For the text-containing cell, return its midpoint in [x, y] coordinate format. 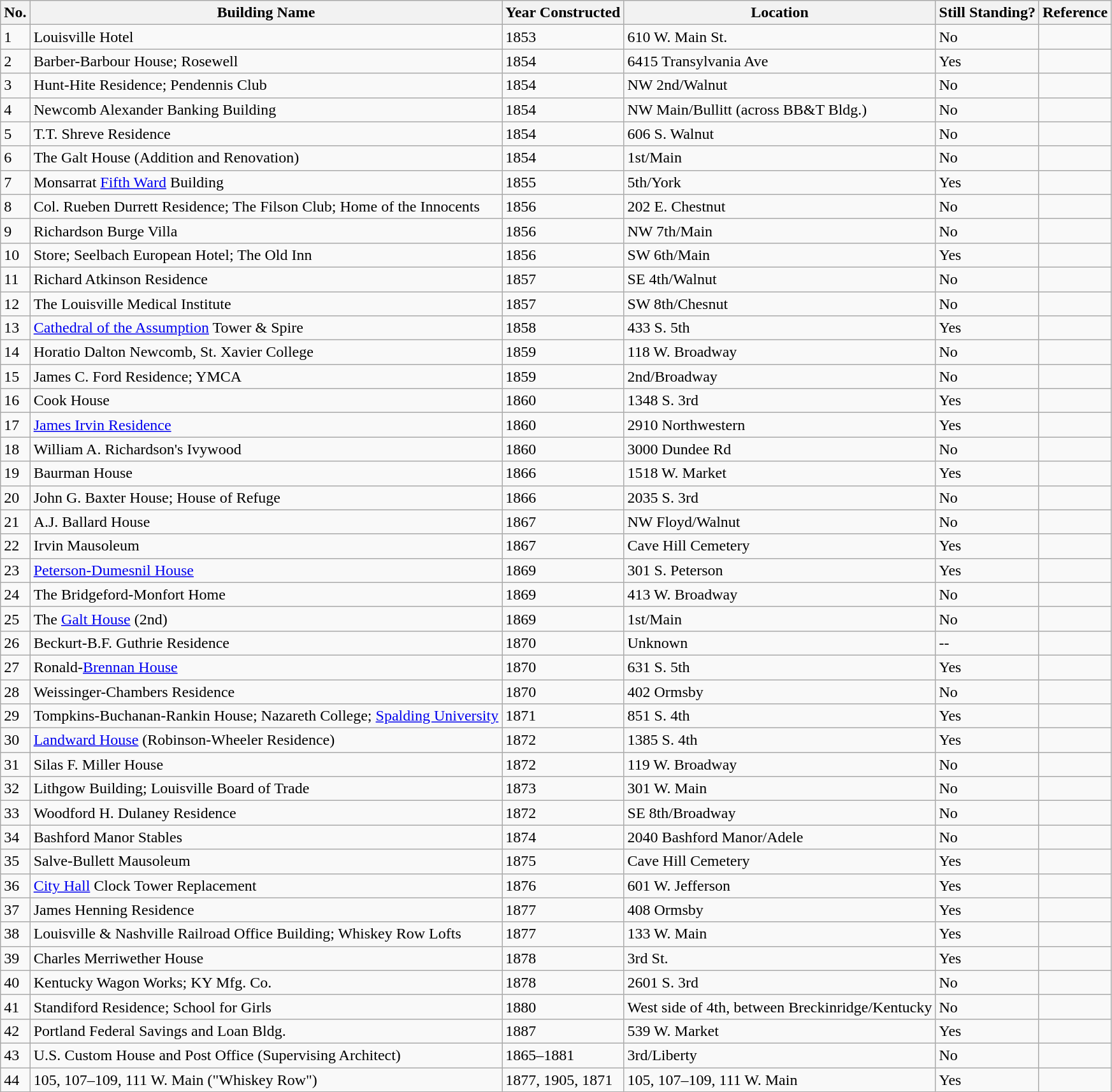
Year Constructed [563, 13]
105, 107–109, 111 W. Main [780, 1080]
30 [15, 740]
U.S. Custom House and Post Office (Supervising Architect) [266, 1055]
105, 107–109, 111 W. Main ("Whiskey Row") [266, 1080]
Bashford Manor Stables [266, 837]
James C. Ford Residence; YMCA [266, 377]
35 [15, 861]
Irvin Mausoleum [266, 546]
3 [15, 85]
NW 7th/Main [780, 231]
11 [15, 279]
John G. Baxter House; House of Refuge [266, 498]
1518 W. Market [780, 473]
NW Floyd/Walnut [780, 522]
Silas F. Miller House [266, 765]
1880 [563, 1007]
SW 8th/Chesnut [780, 304]
Lithgow Building; Louisville Board of Trade [266, 789]
City Hall Clock Tower Replacement [266, 886]
4 [15, 110]
Cathedral of the Assumption Tower & Spire [266, 328]
37 [15, 910]
2601 S. 3rd [780, 982]
West side of 4th, between Breckinridge/Kentucky [780, 1007]
2910 Northwestern [780, 425]
8 [15, 206]
Beckurt-B.F. Guthrie Residence [266, 643]
40 [15, 982]
851 S. 4th [780, 716]
413 W. Broadway [780, 594]
1874 [563, 837]
9 [15, 231]
301 S. Peterson [780, 570]
21 [15, 522]
408 Ormsby [780, 910]
3000 Dundee Rd [780, 449]
Building Name [266, 13]
15 [15, 377]
32 [15, 789]
10 [15, 255]
41 [15, 1007]
1877, 1905, 1871 [563, 1080]
Col. Rueben Durrett Residence; The Filson Club; Home of the Innocents [266, 206]
Unknown [780, 643]
1873 [563, 789]
Louisville Hotel [266, 37]
James Irvin Residence [266, 425]
14 [15, 352]
28 [15, 691]
1865–1881 [563, 1055]
26 [15, 643]
The Galt House (2nd) [266, 619]
Landward House (Robinson-Wheeler Residence) [266, 740]
Hunt-Hite Residence; Pendennis Club [266, 85]
539 W. Market [780, 1031]
SW 6th/Main [780, 255]
1853 [563, 37]
Horatio Dalton Newcomb, St. Xavier College [266, 352]
2035 S. 3rd [780, 498]
202 E. Chestnut [780, 206]
7 [15, 182]
Still Standing? [987, 13]
Salve-Bullett Mausoleum [266, 861]
2040 Bashford Manor/Adele [780, 837]
Charles Merriwether House [266, 958]
6415 Transylvania Ave [780, 61]
631 S. 5th [780, 667]
6 [15, 158]
The Bridgeford-Monfort Home [266, 594]
Peterson-Dumesnil House [266, 570]
2 [15, 61]
James Henning Residence [266, 910]
119 W. Broadway [780, 765]
1385 S. 4th [780, 740]
1858 [563, 328]
18 [15, 449]
3rd St. [780, 958]
Tompkins-Buchanan-Rankin House; Nazareth College; Spalding University [266, 716]
22 [15, 546]
1876 [563, 886]
24 [15, 594]
39 [15, 958]
34 [15, 837]
36 [15, 886]
12 [15, 304]
25 [15, 619]
601 W. Jefferson [780, 886]
Kentucky Wagon Works; KY Mfg. Co. [266, 982]
Louisville & Nashville Railroad Office Building; Whiskey Row Lofts [266, 934]
Monsarrat Fifth Ward Building [266, 182]
3rd/Liberty [780, 1055]
Location [780, 13]
610 W. Main St. [780, 37]
Richardson Burge Villa [266, 231]
Weissinger-Chambers Residence [266, 691]
19 [15, 473]
5th/York [780, 182]
Woodford H. Dulaney Residence [266, 813]
29 [15, 716]
1871 [563, 716]
606 S. Walnut [780, 134]
The Louisville Medical Institute [266, 304]
Richard Atkinson Residence [266, 279]
Standiford Residence; School for Girls [266, 1007]
Baurman House [266, 473]
13 [15, 328]
5 [15, 134]
42 [15, 1031]
1348 S. 3rd [780, 401]
Newcomb Alexander Banking Building [266, 110]
38 [15, 934]
31 [15, 765]
-- [987, 643]
SE 8th/Broadway [780, 813]
44 [15, 1080]
133 W. Main [780, 934]
301 W. Main [780, 789]
A.J. Ballard House [266, 522]
William A. Richardson's Ivywood [266, 449]
No. [15, 13]
23 [15, 570]
Cook House [266, 401]
Barber-Barbour House; Rosewell [266, 61]
1855 [563, 182]
2nd/Broadway [780, 377]
SE 4th/Walnut [780, 279]
27 [15, 667]
433 S. 5th [780, 328]
Portland Federal Savings and Loan Bldg. [266, 1031]
Ronald-Brennan House [266, 667]
17 [15, 425]
1887 [563, 1031]
T.T. Shreve Residence [266, 134]
33 [15, 813]
1 [15, 37]
16 [15, 401]
118 W. Broadway [780, 352]
The Galt House (Addition and Renovation) [266, 158]
Reference [1074, 13]
1875 [563, 861]
402 Ormsby [780, 691]
43 [15, 1055]
NW Main/Bullitt (across BB&T Bldg.) [780, 110]
NW 2nd/Walnut [780, 85]
20 [15, 498]
Store; Seelbach European Hotel; The Old Inn [266, 255]
